From the cell containing the given text, extract its center point as (x, y) coordinate. 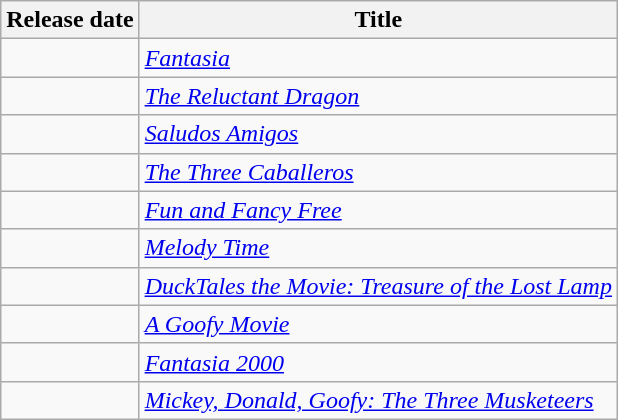
Title (378, 20)
Release date (70, 20)
The Three Caballeros (378, 172)
Fantasia (378, 58)
Fun and Fancy Free (378, 210)
Fantasia 2000 (378, 362)
DuckTales the Movie: Treasure of the Lost Lamp (378, 286)
A Goofy Movie (378, 324)
Saludos Amigos (378, 134)
The Reluctant Dragon (378, 96)
Mickey, Donald, Goofy: The Three Musketeers (378, 400)
Melody Time (378, 248)
